Extract the (x, y) coordinate from the center of the cell holding the provided text.  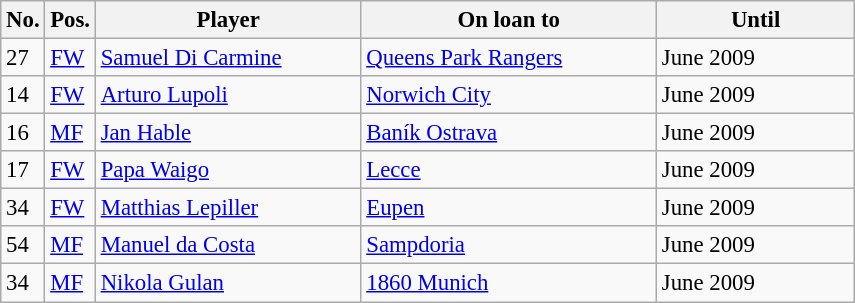
Baník Ostrava (509, 133)
Pos. (70, 20)
Nikola Gulan (228, 283)
No. (23, 20)
Sampdoria (509, 245)
1860 Munich (509, 283)
Manuel da Costa (228, 245)
Lecce (509, 170)
Until (756, 20)
Papa Waigo (228, 170)
27 (23, 58)
16 (23, 133)
Jan Hable (228, 133)
17 (23, 170)
Queens Park Rangers (509, 58)
Norwich City (509, 95)
14 (23, 95)
On loan to (509, 20)
Player (228, 20)
Eupen (509, 208)
54 (23, 245)
Matthias Lepiller (228, 208)
Arturo Lupoli (228, 95)
Samuel Di Carmine (228, 58)
